Capture the cell that displays the provided text and extract its (x, y) central coordinate. 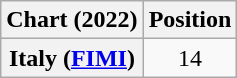
Chart (2022) (72, 20)
Position (190, 20)
14 (190, 58)
Italy (FIMI) (72, 58)
